Capture the cell that displays the provided text and extract its (X, Y) central coordinate. 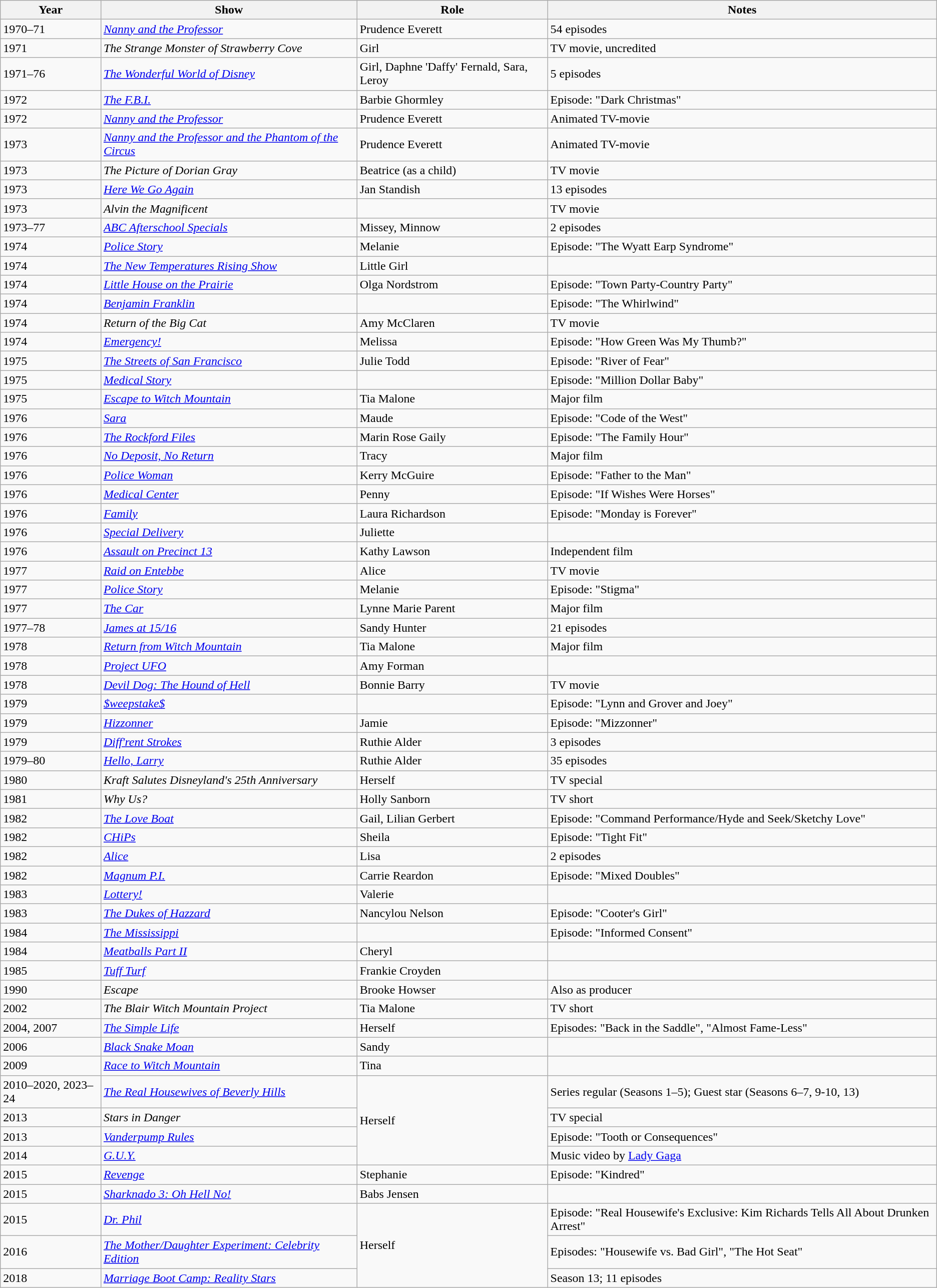
Nancylou Nelson (452, 914)
G.U.Y. (229, 1155)
5 episodes (742, 74)
Devil Dog: The Hound of Hell (229, 685)
Juliette (452, 532)
Beatrice (as a child) (452, 170)
The Strange Monster of Strawberry Cove (229, 48)
Sandy Hunter (452, 628)
1977–78 (51, 628)
Tuff Turf (229, 971)
Amy Forman (452, 666)
1971–76 (51, 74)
Carrie Reardon (452, 876)
Episode: "Informed Consent" (742, 933)
TV movie, uncredited (742, 48)
Special Delivery (229, 532)
Missey, Minnow (452, 227)
2004, 2007 (51, 1028)
Little House on the Prairie (229, 285)
Vanderpump Rules (229, 1136)
Project UFO (229, 666)
2010–2020, 2023–24 (51, 1091)
Maude (452, 418)
Kraft Salutes Disneyland's 25th Anniversary (229, 780)
Meatballs Part II (229, 952)
Sandy (452, 1047)
Sara (229, 418)
Episode: "Mixed Doubles" (742, 876)
Lynne Marie Parent (452, 609)
35 episodes (742, 761)
Also as producer (742, 990)
The Mother/Daughter Experiment: Celebrity Edition (229, 1252)
The Real Housewives of Beverly Hills (229, 1091)
Kerry McGuire (452, 475)
Valerie (452, 895)
Show (229, 10)
Babs Jensen (452, 1194)
1990 (51, 990)
Episode: "Command Performance/Hyde and Seek/Sketchy Love" (742, 818)
The Picture of Dorian Gray (229, 170)
Episode: "The Wyatt Earp Syndrome" (742, 246)
Episode: "Father to the Man" (742, 475)
Frankie Croyden (452, 971)
Lisa (452, 856)
Role (452, 10)
Magnum P.I. (229, 876)
Episode: "Lynn and Grover and Joey" (742, 704)
Dr. Phil (229, 1219)
Barbie Ghormley (452, 100)
1970–71 (51, 29)
The Dukes of Hazzard (229, 914)
Little Girl (452, 266)
Why Us? (229, 799)
Episode: "Kindred" (742, 1174)
Episode: "Stigma" (742, 590)
Episodes: "Housewife vs. Bad Girl", "The Hot Seat" (742, 1252)
Season 13; 11 episodes (742, 1278)
The Rockford Files (229, 437)
Hizzonner (229, 723)
Episodes: "Back in the Saddle", "Almost Fame-Less" (742, 1028)
The New Temperatures Rising Show (229, 266)
The Car (229, 609)
Episode: "Cooter's Girl" (742, 914)
Assault on Precinct 13 (229, 551)
Holly Sanborn (452, 799)
Sharknado 3: Oh Hell No! (229, 1194)
3 episodes (742, 742)
Penny (452, 494)
1971 (51, 48)
2009 (51, 1066)
Hello, Larry (229, 761)
The Simple Life (229, 1028)
1980 (51, 780)
Medical Story (229, 380)
Marriage Boot Camp: Reality Stars (229, 1278)
Return of the Big Cat (229, 323)
1981 (51, 799)
Sheila (452, 837)
2014 (51, 1155)
Episode: "Code of the West" (742, 418)
The Mississippi (229, 933)
Escape (229, 990)
The Love Boat (229, 818)
The Streets of San Francisco (229, 361)
The Wonderful World of Disney (229, 74)
Episode: "Dark Christmas" (742, 100)
Episode: "Tooth or Consequences" (742, 1136)
21 episodes (742, 628)
Alvin the Magnificent (229, 208)
Benjamin Franklin (229, 304)
Year (51, 10)
Episode: "How Green Was My Thumb?" (742, 342)
Episode: "Monday is Forever" (742, 513)
Series regular (Seasons 1–5); Guest star (Seasons 6–7, 9-10, 13) (742, 1091)
Episode: "Tight Fit" (742, 837)
Escape to Witch Mountain (229, 399)
Jan Standish (452, 189)
Race to Witch Mountain (229, 1066)
Independent film (742, 551)
Julie Todd (452, 361)
Notes (742, 10)
2016 (51, 1252)
ABC Afterschool Specials (229, 227)
Episode: "Town Party-Country Party" (742, 285)
2002 (51, 1009)
Police Woman (229, 475)
1973–77 (51, 227)
The F.B.I. (229, 100)
Family (229, 513)
$weepstake$ (229, 704)
CHiPs (229, 837)
Bonnie Barry (452, 685)
Kathy Lawson (452, 551)
Emergency! (229, 342)
Episode: "If Wishes Were Horses" (742, 494)
James at 15/16 (229, 628)
Here We Go Again (229, 189)
Episode: "Real Housewife's Exclusive: Kim Richards Tells All About Drunken Arrest" (742, 1219)
No Deposit, No Return (229, 456)
Raid on Entebbe (229, 570)
Marin Rose Gaily (452, 437)
Revenge (229, 1174)
Stephanie (452, 1174)
Amy McClaren (452, 323)
Cheryl (452, 952)
Laura Richardson (452, 513)
Melissa (452, 342)
Olga Nordstrom (452, 285)
Episode: "The Whirlwind" (742, 304)
Diff'rent Strokes (229, 742)
Return from Witch Mountain (229, 647)
13 episodes (742, 189)
Tracy (452, 456)
Brooke Howser (452, 990)
Tina (452, 1066)
Episode: "The Family Hour" (742, 437)
Medical Center (229, 494)
Girl (452, 48)
Jamie (452, 723)
1985 (51, 971)
Music video by Lady Gaga (742, 1155)
Girl, Daphne 'Daffy' Fernald, Sara, Leroy (452, 74)
Nanny and the Professor and the Phantom of the Circus (229, 144)
Episode: "Million Dollar Baby" (742, 380)
2006 (51, 1047)
The Blair Witch Mountain Project (229, 1009)
2018 (51, 1278)
Episode: "River of Fear" (742, 361)
Gail, Lilian Gerbert (452, 818)
54 episodes (742, 29)
Lottery! (229, 895)
Stars in Danger (229, 1117)
Episode: "Mizzonner" (742, 723)
1979–80 (51, 761)
Black Snake Moan (229, 1047)
